Find where the given text appears and provide that cell's center as (x, y) coordinate. 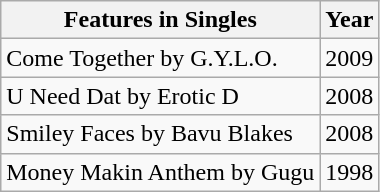
1998 (350, 172)
Money Makin Anthem by Gugu (160, 172)
U Need Dat by Erotic D (160, 96)
Year (350, 20)
Smiley Faces by Bavu Blakes (160, 134)
2009 (350, 58)
Features in Singles (160, 20)
Come Together by G.Y.L.O. (160, 58)
